Return the (X, Y) coordinate for the center point of the cell that contains the specified text.  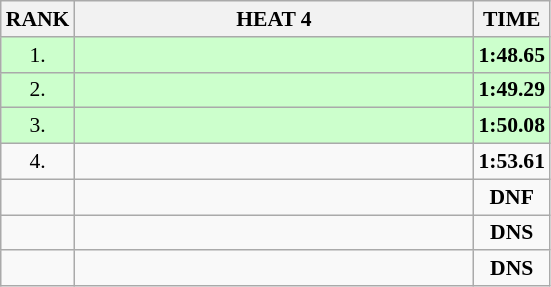
2. (38, 90)
3. (38, 126)
HEAT 4 (274, 19)
1:50.08 (512, 126)
1:53.61 (512, 162)
4. (38, 162)
RANK (38, 19)
TIME (512, 19)
1:48.65 (512, 55)
1:49.29 (512, 90)
1. (38, 55)
DNF (512, 197)
